Search for the cell housing the specified text and yield its (X, Y) center coordinate. 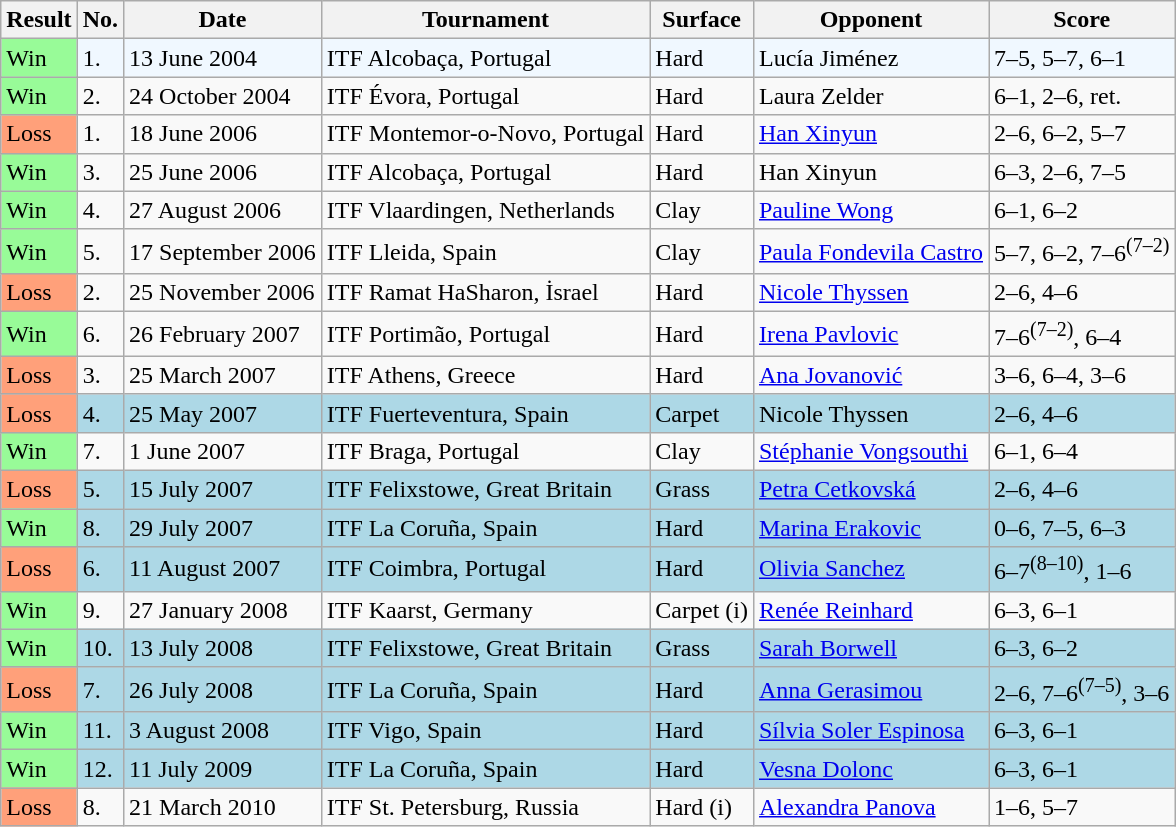
17 September 2006 (223, 252)
Hard (i) (702, 807)
9. (100, 610)
10. (100, 648)
Vesna Dolonc (870, 769)
25 June 2006 (223, 172)
Olivia Sanchez (870, 570)
6–3, 2–6, 7–5 (1082, 172)
ITF St. Petersburg, Russia (486, 807)
7–6(7–2), 6–4 (1082, 334)
6–3, 6–2 (1082, 648)
ITF Braga, Portugal (486, 451)
Date (223, 20)
Petra Cetkovská (870, 489)
13 June 2004 (223, 58)
27 August 2006 (223, 210)
Result (39, 20)
13 July 2008 (223, 648)
No. (100, 20)
Stéphanie Vongsouthi (870, 451)
ITF Portimão, Portugal (486, 334)
Alexandra Panova (870, 807)
26 February 2007 (223, 334)
25 March 2007 (223, 375)
Renée Reinhard (870, 610)
Carpet (702, 413)
7–5, 5–7, 6–1 (1082, 58)
Laura Zelder (870, 96)
12. (100, 769)
ITF Athens, Greece (486, 375)
11 August 2007 (223, 570)
6–1, 2–6, ret. (1082, 96)
Sílvia Soler Espinosa (870, 731)
11 July 2009 (223, 769)
Marina Erakovic (870, 528)
ITF Kaarst, Germany (486, 610)
24 October 2004 (223, 96)
Opponent (870, 20)
ITF Montemor-o-Novo, Portugal (486, 134)
2–6, 6–2, 5–7 (1082, 134)
ITF Fuerteventura, Spain (486, 413)
6–1, 6–2 (1082, 210)
26 July 2008 (223, 690)
11. (100, 731)
ITF Lleida, Spain (486, 252)
Paula Fondevila Castro (870, 252)
25 November 2006 (223, 293)
5–7, 6–2, 7–6(7–2) (1082, 252)
6–7(8–10), 1–6 (1082, 570)
0–6, 7–5, 6–3 (1082, 528)
27 January 2008 (223, 610)
Irena Pavlovic (870, 334)
Surface (702, 20)
Sarah Borwell (870, 648)
Tournament (486, 20)
Anna Gerasimou (870, 690)
ITF Ramat HaSharon, İsrael (486, 293)
ITF Coimbra, Portugal (486, 570)
3–6, 6–4, 3–6 (1082, 375)
ITF Vigo, Spain (486, 731)
Pauline Wong (870, 210)
15 July 2007 (223, 489)
1 June 2007 (223, 451)
25 May 2007 (223, 413)
ITF Vlaardingen, Netherlands (486, 210)
Ana Jovanović (870, 375)
21 March 2010 (223, 807)
3 August 2008 (223, 731)
Lucía Jiménez (870, 58)
1–6, 5–7 (1082, 807)
6–1, 6–4 (1082, 451)
Carpet (i) (702, 610)
18 June 2006 (223, 134)
Score (1082, 20)
29 July 2007 (223, 528)
2–6, 7–6(7–5), 3–6 (1082, 690)
ITF Évora, Portugal (486, 96)
